Find where the given text appears and provide that cell's center as [X, Y] coordinate. 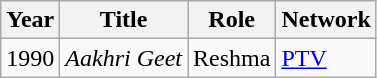
Aakhri Geet [124, 58]
Year [30, 20]
Title [124, 20]
Network [326, 20]
Reshma [232, 58]
Role [232, 20]
1990 [30, 58]
PTV [326, 58]
